For the text-containing cell, return its midpoint in (x, y) coordinate format. 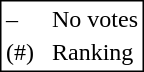
No votes (94, 19)
(#) (20, 53)
Ranking (94, 53)
– (20, 19)
